Pinpoint the cell where the given text exists, returning its [x, y] midpoint coordinate. 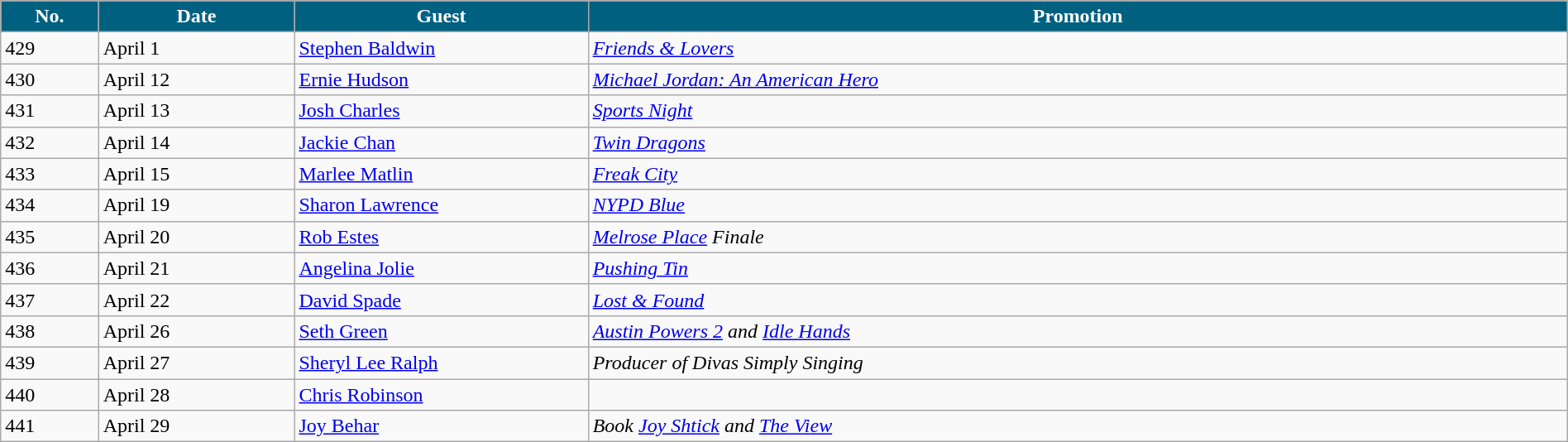
Marlee Matlin [442, 174]
Book Joy Shtick and The View [1078, 426]
Promotion [1078, 17]
435 [50, 237]
Rob Estes [442, 237]
Angelina Jolie [442, 268]
April 28 [197, 395]
436 [50, 268]
440 [50, 395]
437 [50, 300]
433 [50, 174]
429 [50, 48]
NYPD Blue [1078, 205]
April 15 [197, 174]
April 20 [197, 237]
April 26 [197, 331]
April 13 [197, 111]
Twin Dragons [1078, 142]
438 [50, 331]
Freak City [1078, 174]
431 [50, 111]
April 12 [197, 79]
April 21 [197, 268]
Pushing Tin [1078, 268]
Producer of Divas Simply Singing [1078, 363]
April 1 [197, 48]
Lost & Found [1078, 300]
Sports Night [1078, 111]
April 22 [197, 300]
Ernie Hudson [442, 79]
Stephen Baldwin [442, 48]
Austin Powers 2 and Idle Hands [1078, 331]
April 14 [197, 142]
April 29 [197, 426]
Sharon Lawrence [442, 205]
Joy Behar [442, 426]
Guest [442, 17]
Michael Jordan: An American Hero [1078, 79]
Friends & Lovers [1078, 48]
April 27 [197, 363]
Chris Robinson [442, 395]
Josh Charles [442, 111]
439 [50, 363]
Sheryl Lee Ralph [442, 363]
434 [50, 205]
No. [50, 17]
432 [50, 142]
April 19 [197, 205]
430 [50, 79]
441 [50, 426]
Date [197, 17]
David Spade [442, 300]
Seth Green [442, 331]
Jackie Chan [442, 142]
Melrose Place Finale [1078, 237]
